From the cell containing the given text, extract its center point as [X, Y] coordinate. 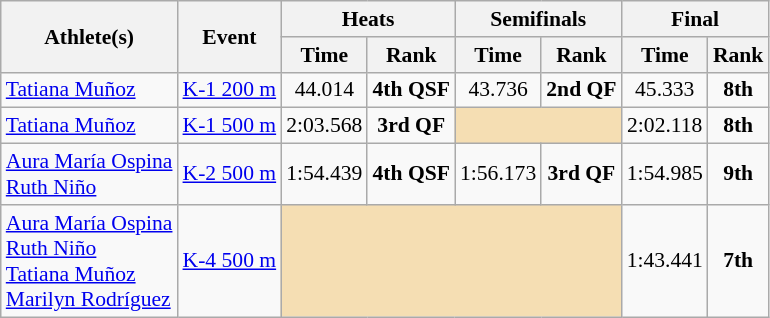
Event [230, 36]
2:02.118 [665, 126]
K-2 500 m [230, 174]
K-1 500 m [230, 126]
K-4 500 m [230, 261]
45.333 [665, 90]
2:03.568 [324, 126]
1:54.439 [324, 174]
2nd QF [581, 90]
Heats [368, 19]
43.736 [498, 90]
Athlete(s) [90, 36]
1:43.441 [665, 261]
1:54.985 [665, 174]
Aura María OspinaRuth Niño [90, 174]
Final [696, 19]
1:56.173 [498, 174]
9th [738, 174]
K-1 200 m [230, 90]
7th [738, 261]
Aura María OspinaRuth NiñoTatiana MuñozMarilyn Rodríguez [90, 261]
Semifinals [538, 19]
44.014 [324, 90]
